Locate the cell with the specified text and output its [X, Y] center coordinate. 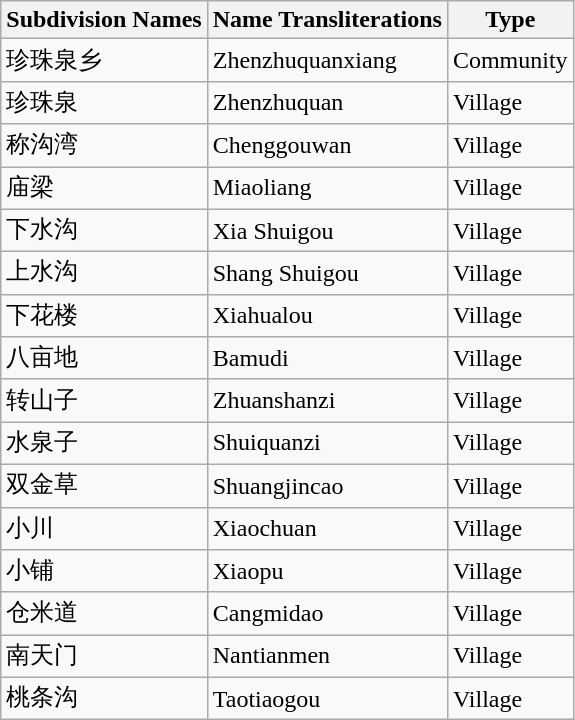
珍珠泉 [104, 102]
下花楼 [104, 316]
Shang Shuigou [327, 274]
小川 [104, 528]
双金草 [104, 486]
Community [510, 60]
上水沟 [104, 274]
Cangmidao [327, 614]
珍珠泉乡 [104, 60]
八亩地 [104, 358]
Xia Shuigou [327, 230]
Chenggouwan [327, 146]
下水沟 [104, 230]
Type [510, 20]
Zhenzhuquanxiang [327, 60]
小铺 [104, 572]
Zhuanshanzi [327, 400]
南天门 [104, 656]
Shuangjincao [327, 486]
Shuiquanzi [327, 444]
Subdivision Names [104, 20]
桃条沟 [104, 698]
庙梁 [104, 188]
称沟湾 [104, 146]
Miaoliang [327, 188]
Bamudi [327, 358]
Zhenzhuquan [327, 102]
仓米道 [104, 614]
Name Transliterations [327, 20]
Nantianmen [327, 656]
Xiahualou [327, 316]
Taotiaogou [327, 698]
Xiaopu [327, 572]
Xiaochuan [327, 528]
水泉子 [104, 444]
转山子 [104, 400]
